Determine the (X, Y) coordinate at the center of the cell enclosing the given text.  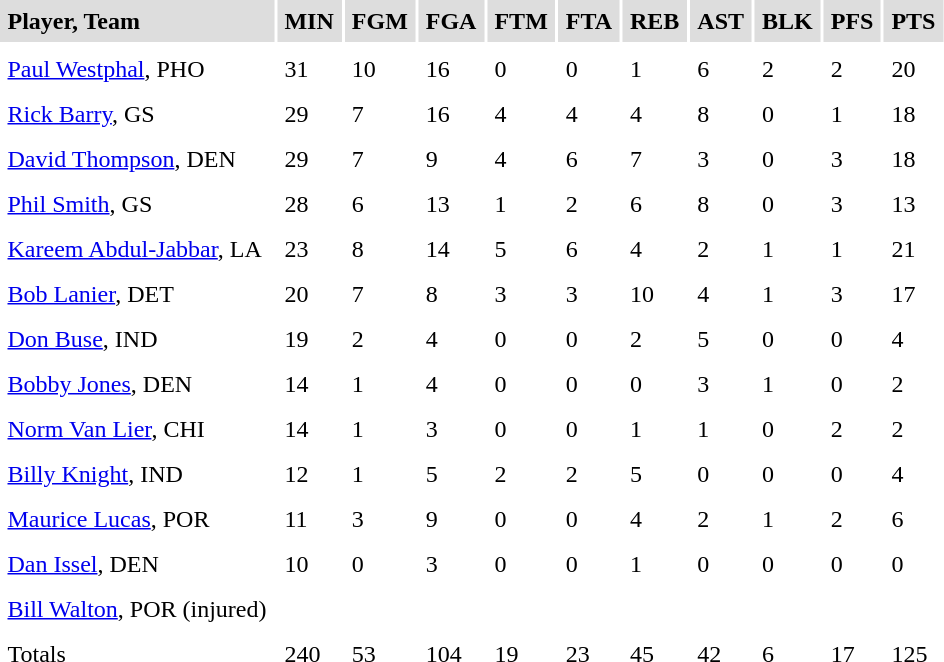
Billy Knight, IND (137, 474)
Rick Barry, GS (137, 114)
Paul Westphal, PHO (137, 69)
BLK (788, 21)
Kareem Abdul-Jabbar, LA (137, 249)
FTA (588, 21)
19 (309, 339)
21 (914, 249)
Phil Smith, GS (137, 204)
Dan Issel, DEN (137, 564)
Bobby Jones, DEN (137, 384)
Maurice Lucas, POR (137, 519)
12 (309, 474)
11 (309, 519)
PFS (852, 21)
Bill Walton, POR (injured) (137, 609)
23 (309, 249)
David Thompson, DEN (137, 159)
FGA (451, 21)
Player, Team (137, 21)
Norm Van Lier, CHI (137, 429)
AST (721, 21)
31 (309, 69)
Bob Lanier, DET (137, 294)
Don Buse, IND (137, 339)
FTM (521, 21)
REB (654, 21)
17 (914, 294)
PTS (914, 21)
28 (309, 204)
FGM (380, 21)
MIN (309, 21)
